Provide the (X, Y) coordinate of the cell's center where the given text is located.  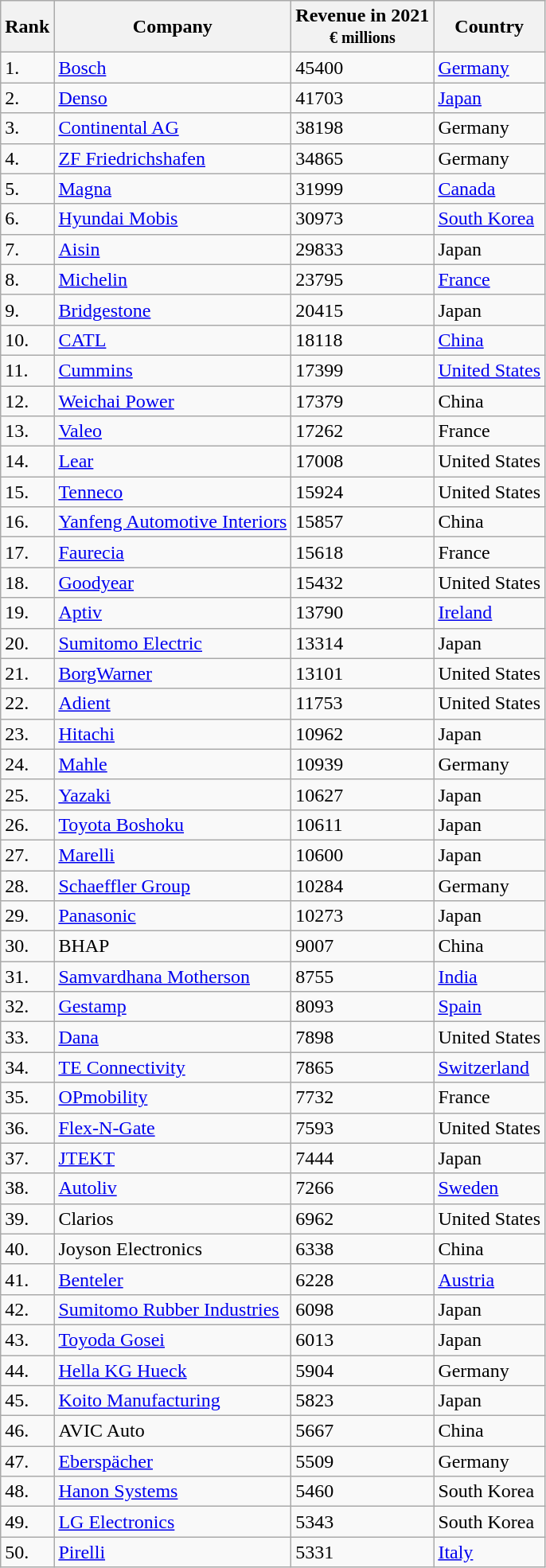
7. (27, 249)
41. (27, 1279)
9007 (363, 946)
Joyson Electronics (173, 1249)
15618 (363, 552)
2. (27, 98)
8093 (363, 1007)
Bosch (173, 68)
Clarios (173, 1219)
38198 (363, 128)
31999 (363, 189)
49. (27, 1522)
17399 (363, 370)
6013 (363, 1340)
BorgWarner (173, 673)
13. (27, 431)
ZF Friedrichshafen (173, 158)
5823 (363, 1401)
17. (27, 552)
3. (27, 128)
Panasonic (173, 916)
TE Connectivity (173, 1067)
29. (27, 916)
10284 (363, 886)
Yazaki (173, 794)
11753 (363, 704)
44. (27, 1370)
33. (27, 1037)
10600 (363, 855)
15857 (363, 522)
13314 (363, 643)
JTEKT (173, 1158)
Autoliv (173, 1188)
10611 (363, 825)
25. (27, 794)
29833 (363, 249)
20415 (363, 310)
Eberspächer (173, 1461)
LG Electronics (173, 1522)
Italy (489, 1552)
6962 (363, 1219)
Faurecia (173, 552)
6098 (363, 1309)
8755 (363, 977)
13790 (363, 613)
Adient (173, 704)
45400 (363, 68)
7593 (363, 1128)
Company (173, 27)
15. (27, 492)
Hella KG Hueck (173, 1370)
40. (27, 1249)
7732 (363, 1098)
19. (27, 613)
6. (27, 219)
17379 (363, 400)
Canada (489, 189)
5460 (363, 1492)
13101 (363, 673)
CATL (173, 340)
Lear (173, 462)
Austria (489, 1279)
15432 (363, 583)
35. (27, 1098)
47. (27, 1461)
5904 (363, 1370)
26. (27, 825)
India (489, 977)
17008 (363, 462)
Koito Manufacturing (173, 1401)
Schaeffler Group (173, 886)
Aptiv (173, 613)
Spain (489, 1007)
Marelli (173, 855)
37. (27, 1158)
22. (27, 704)
31. (27, 977)
Goodyear (173, 583)
Gestamp (173, 1007)
10627 (363, 794)
Denso (173, 98)
Toyota Boshoku (173, 825)
Rank (27, 27)
Country (489, 27)
10939 (363, 764)
Michelin (173, 279)
Samvardhana Motherson (173, 977)
18118 (363, 340)
38. (27, 1188)
Valeo (173, 431)
27. (27, 855)
21. (27, 673)
10. (27, 340)
34865 (363, 158)
46. (27, 1431)
Continental AG (173, 128)
Aisin (173, 249)
11. (27, 370)
16. (27, 522)
6228 (363, 1279)
50. (27, 1552)
Switzerland (489, 1067)
48. (27, 1492)
28. (27, 886)
30. (27, 946)
Bridgestone (173, 310)
Sweden (489, 1188)
34. (27, 1067)
23795 (363, 279)
45. (27, 1401)
10962 (363, 734)
41703 (363, 98)
Sumitomo Electric (173, 643)
Hyundai Mobis (173, 219)
15924 (363, 492)
Revenue in 2021€ millions (363, 27)
Yanfeng Automotive Interiors (173, 522)
Benteler (173, 1279)
Sumitomo Rubber Industries (173, 1309)
OPmobility (173, 1098)
36. (27, 1128)
12. (27, 400)
Dana (173, 1037)
7444 (363, 1158)
42. (27, 1309)
Cummins (173, 370)
39. (27, 1219)
23. (27, 734)
7865 (363, 1067)
4. (27, 158)
30973 (363, 219)
Mahle (173, 764)
Pirelli (173, 1552)
6338 (363, 1249)
1. (27, 68)
Toyoda Gosei (173, 1340)
Flex-N-Gate (173, 1128)
Hanon Systems (173, 1492)
AVIC Auto (173, 1431)
9. (27, 310)
7266 (363, 1188)
14. (27, 462)
7898 (363, 1037)
32. (27, 1007)
8. (27, 279)
20. (27, 643)
Tenneco (173, 492)
5509 (363, 1461)
Ireland (489, 613)
5331 (363, 1552)
17262 (363, 431)
10273 (363, 916)
5343 (363, 1522)
Hitachi (173, 734)
43. (27, 1340)
Magna (173, 189)
18. (27, 583)
5667 (363, 1431)
24. (27, 764)
5. (27, 189)
Weichai Power (173, 400)
BHAP (173, 946)
